Locate the cell with the specified text and output its (X, Y) center coordinate. 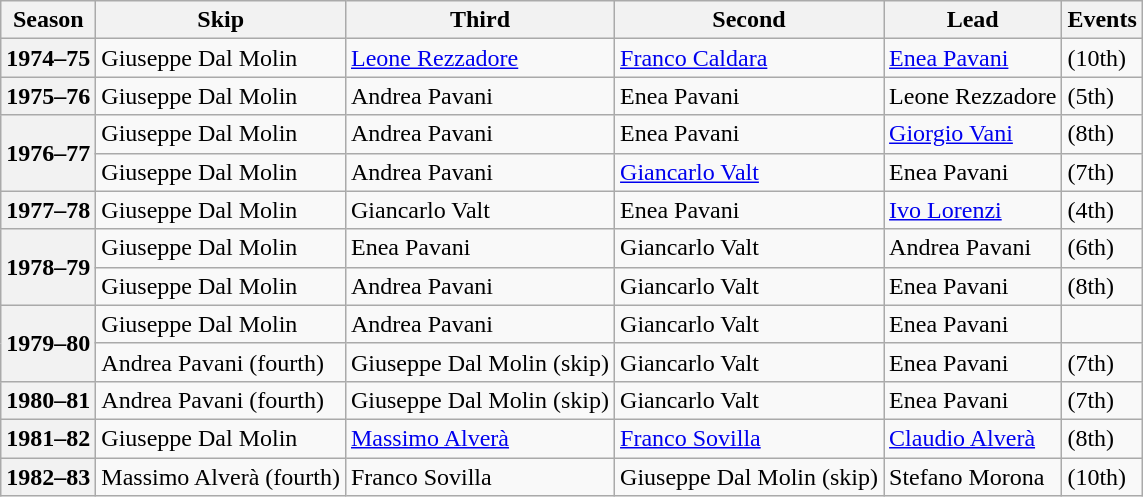
1978–79 (48, 267)
Third (480, 20)
1975–76 (48, 96)
1981–82 (48, 438)
Stefano Morona (973, 477)
(6th) (1102, 248)
Events (1102, 20)
Claudio Alverà (973, 438)
Ivo Lorenzi (973, 210)
Giorgio Vani (973, 134)
Massimo Alverà (fourth) (221, 477)
Skip (221, 20)
(5th) (1102, 96)
1980–81 (48, 400)
1982–83 (48, 477)
Season (48, 20)
1979–80 (48, 343)
Lead (973, 20)
(4th) (1102, 210)
Franco Caldara (750, 58)
1977–78 (48, 210)
Massimo Alverà (480, 438)
1976–77 (48, 153)
1974–75 (48, 58)
Second (750, 20)
